Return the [x, y] coordinate for the center point of the cell that contains the specified text.  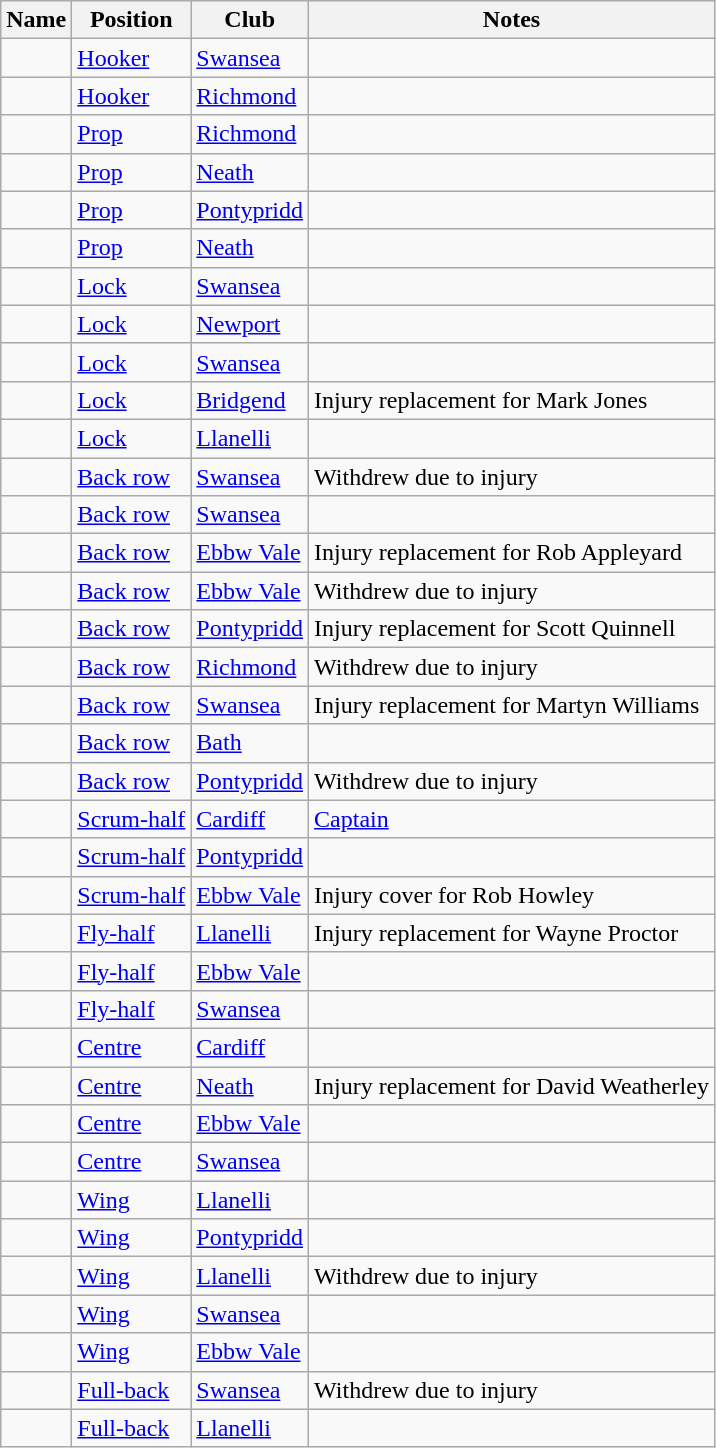
Position [132, 20]
Injury replacement for Rob Appleyard [512, 553]
Injury replacement for Wayne Proctor [512, 933]
Club [250, 20]
Bridgend [250, 400]
Bath [250, 743]
Injury replacement for Scott Quinnell [512, 629]
Captain [512, 819]
Name [36, 20]
Injury replacement for Mark Jones [512, 400]
Injury cover for Rob Howley [512, 895]
Injury replacement for David Weatherley [512, 1085]
Injury replacement for Martyn Williams [512, 705]
Newport [250, 324]
Notes [512, 20]
